Capture the cell that displays the provided text and extract its (X, Y) central coordinate. 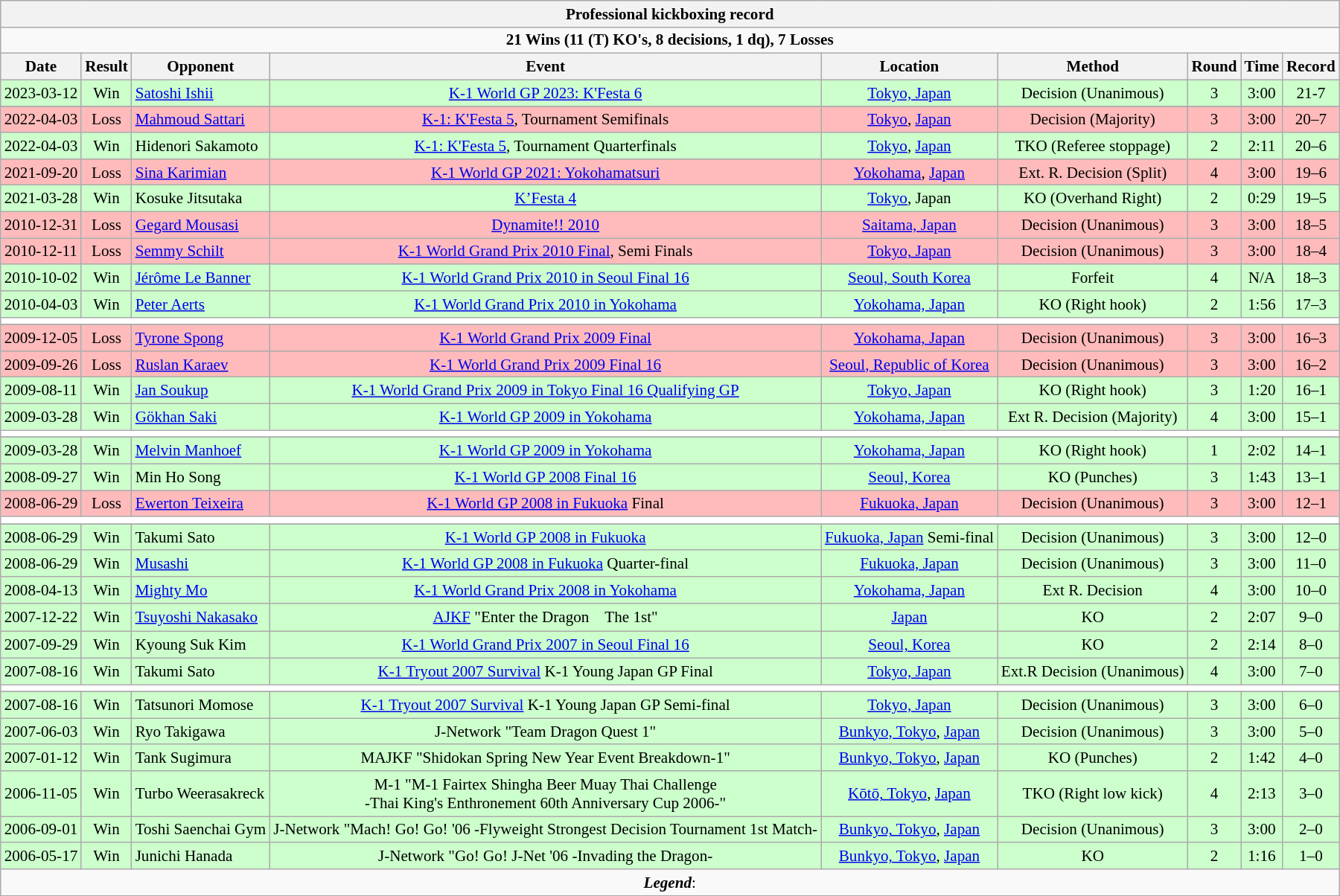
11–0 (1311, 563)
Satoshi Ishii (201, 92)
12–0 (1311, 537)
K-1 World Grand Prix 2009 Final 16 (545, 363)
2009-12-05 (41, 338)
K-1 World Grand Prix 2009 in Tokyo Final 16 Qualifying GP (545, 390)
20–7 (1311, 119)
K-1 World GP 2023: K'Festa 6 (545, 92)
Ext R. Decision (1093, 589)
2006-09-01 (41, 829)
K-1 Tryout 2007 Survival K-1 Young Japan GP Semi-final (545, 705)
18–4 (1311, 252)
Melvin Manhoef (201, 451)
Event (545, 67)
Result (106, 67)
K-1 World GP 2008 in Fukuoka (545, 537)
K-1: K'Festa 5, Tournament Quarterfinals (545, 146)
K-1 World GP 2008 in Fukuoka Quarter-final (545, 563)
KO (Overhand Right) (1093, 198)
7–0 (1311, 671)
2010-12-11 (41, 252)
16–1 (1311, 390)
AJKF "Enter the Dragon The 1st" (545, 617)
2:14 (1262, 644)
K-1 World Grand Prix 2010 in Seoul Final 16 (545, 277)
2010-12-31 (41, 225)
2008-09-27 (41, 476)
TKO (Referee stoppage) (1093, 146)
2–0 (1311, 829)
Musashi (201, 563)
Gegard Mousasi (201, 225)
1:20 (1262, 390)
Kōtō, Tokyo, Japan (910, 793)
Record (1311, 67)
Forfeit (1093, 277)
15–1 (1311, 417)
Kyoung Suk Kim (201, 644)
Kosuke Jitsutaka (201, 198)
TKO (Right low kick) (1093, 793)
20–6 (1311, 146)
K-1 Tryout 2007 Survival K-1 Young Japan GP Final (545, 671)
2023-03-12 (41, 92)
K’Festa 4 (545, 198)
1–0 (1311, 856)
K-1 World Grand Prix 2010 in Yokohama (545, 304)
Tatsunori Momose (201, 705)
Japan (910, 617)
18–3 (1311, 277)
17–3 (1311, 304)
13–1 (1311, 476)
Ext. R. Decision (Split) (1093, 171)
1 (1215, 451)
2009-09-26 (41, 363)
Tank Sugimura (201, 758)
1:42 (1262, 758)
19–6 (1311, 171)
12–1 (1311, 503)
K-1 World Grand Prix 2008 in Yokohama (545, 589)
K-1 World GP 2021: Yokohamatsuri (545, 171)
Opponent (201, 67)
K-1 World Grand Prix 2007 in Seoul Final 16 (545, 644)
J-Network "Team Dragon Quest 1" (545, 731)
J-Network "Go! Go! J-Net '06 -Invading the Dragon- (545, 856)
16–3 (1311, 338)
K-1 World GP 2008 Final 16 (545, 476)
Ryo Takigawa (201, 731)
2009-08-11 (41, 390)
Ruslan Karaev (201, 363)
1:43 (1262, 476)
3–0 (1311, 793)
Junichi Hanada (201, 856)
19–5 (1311, 198)
N/A (1262, 277)
Seoul, South Korea (910, 277)
Mighty Mo (201, 589)
Round (1215, 67)
2010-10-02 (41, 277)
MAJKF "Shidokan Spring New Year Event Breakdown-1" (545, 758)
K-1 World GP 2008 in Fukuoka Final (545, 503)
2:02 (1262, 451)
2006-05-17 (41, 856)
Saitama, Japan (910, 225)
Legend: (670, 883)
2007-01-12 (41, 758)
6–0 (1311, 705)
Ewerton Teixeira (201, 503)
K-1 World Grand Prix 2010 Final, Semi Finals (545, 252)
2007-09-29 (41, 644)
2:07 (1262, 617)
Date (41, 67)
5–0 (1311, 731)
Tsuyoshi Nakasako (201, 617)
2:13 (1262, 793)
J-Network "Mach! Go! Go! '06 -Flyweight Strongest Decision Tournament 1st Match- (545, 829)
1:16 (1262, 856)
Fukuoka, Japan Semi-final (910, 537)
Ext.R Decision (Unanimous) (1093, 671)
2010-04-03 (41, 304)
K-1 World Grand Prix 2009 Final (545, 338)
Seoul, Republic of Korea (910, 363)
M-1 "M-1 Fairtex Shingha Beer Muay Thai Challenge -Thai King's Enthronement 60th Anniversary Cup 2006-" (545, 793)
21-7 (1311, 92)
Sina Karimian (201, 171)
14–1 (1311, 451)
Tyrone Spong (201, 338)
21 Wins (11 (T) KO's, 8 decisions, 1 dq), 7 Losses (670, 40)
1:56 (1262, 304)
2021-09-20 (41, 171)
4–0 (1311, 758)
Mahmoud Sattari (201, 119)
Method (1093, 67)
0:29 (1262, 198)
Ext R. Decision (Majority) (1093, 417)
Dynamite!! 2010 (545, 225)
2021-03-28 (41, 198)
Professional kickboxing record (670, 13)
18–5 (1311, 225)
Jérôme Le Banner (201, 277)
2:11 (1262, 146)
K-1: K'Festa 5, Tournament Semifinals (545, 119)
Hidenori Sakamoto (201, 146)
Jan Soukup (201, 390)
Turbo Weerasakreck (201, 793)
2007-06-03 (41, 731)
Gökhan Saki (201, 417)
Time (1262, 67)
10–0 (1311, 589)
2006-11-05 (41, 793)
9–0 (1311, 617)
Semmy Schilt (201, 252)
Min Ho Song (201, 476)
Decision (Majority) (1093, 119)
Toshi Saenchai Gym (201, 829)
Location (910, 67)
2007-12-22 (41, 617)
8–0 (1311, 644)
16–2 (1311, 363)
2008-04-13 (41, 589)
Peter Aerts (201, 304)
